Pinpoint the cell where the given text exists, returning its (X, Y) midpoint coordinate. 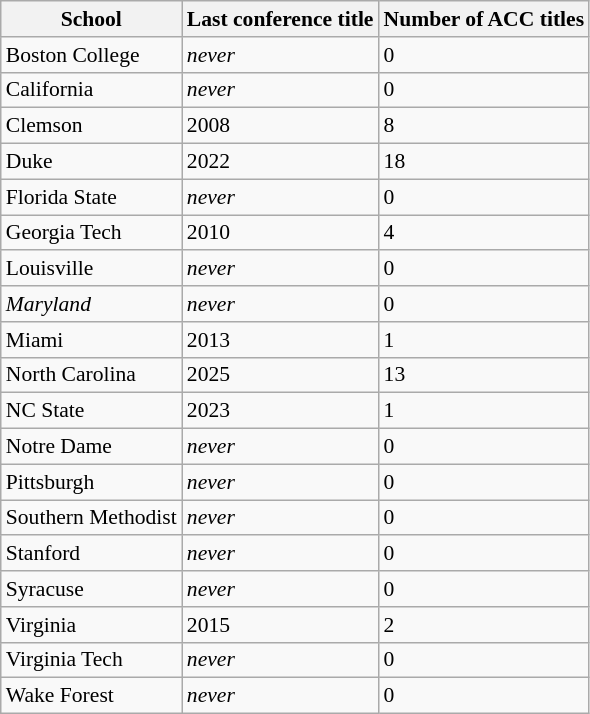
Virginia (92, 625)
Syracuse (92, 589)
Number of ACC titles (484, 19)
2013 (280, 340)
2010 (280, 233)
2025 (280, 375)
2015 (280, 625)
Virginia Tech (92, 660)
Notre Dame (92, 447)
NC State (92, 411)
Stanford (92, 554)
2008 (280, 126)
2022 (280, 162)
2 (484, 625)
Pittsburgh (92, 482)
School (92, 19)
Florida State (92, 197)
Wake Forest (92, 696)
Last conference title (280, 19)
4 (484, 233)
2023 (280, 411)
13 (484, 375)
North Carolina (92, 375)
Boston College (92, 55)
8 (484, 126)
Miami (92, 340)
Duke (92, 162)
California (92, 90)
Louisville (92, 269)
Georgia Tech (92, 233)
Clemson (92, 126)
Maryland (92, 304)
18 (484, 162)
Southern Methodist (92, 518)
